Identify which cell holds the provided text, then report its [X, Y] central coordinate. 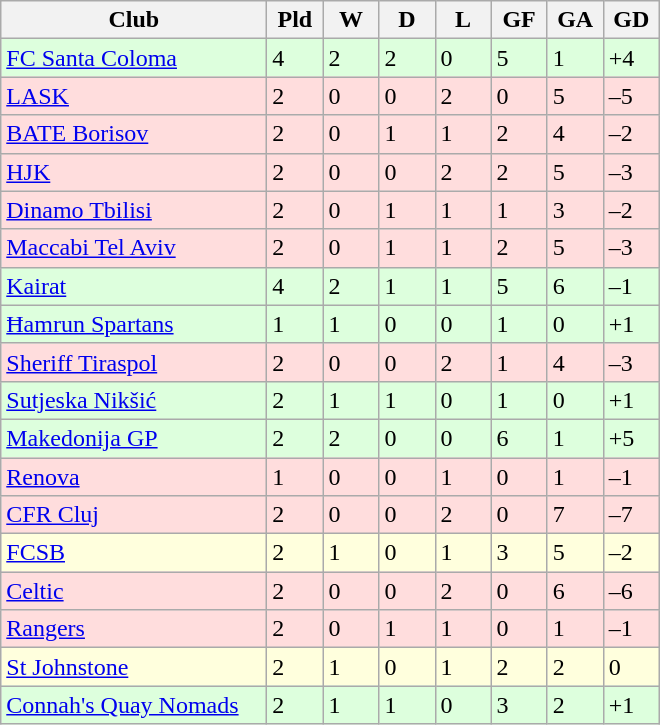
Club [134, 20]
St Johnstone [134, 667]
–5 [631, 96]
+4 [631, 58]
L [463, 20]
FCSB [134, 553]
–6 [631, 591]
Renova [134, 477]
Sutjeska Nikšić [134, 400]
Celtic [134, 591]
Pld [295, 20]
Kairat [134, 286]
W [351, 20]
Makedonija GP [134, 438]
Rangers [134, 629]
7 [575, 515]
Dinamo Tbilisi [134, 210]
+5 [631, 438]
GD [631, 20]
GA [575, 20]
D [407, 20]
Connah's Quay Nomads [134, 705]
Maccabi Tel Aviv [134, 248]
–7 [631, 515]
CFR Cluj [134, 515]
LASK [134, 96]
Sheriff Tiraspol [134, 362]
HJK [134, 172]
Ħamrun Spartans [134, 324]
BATE Borisov [134, 134]
GF [519, 20]
FC Santa Coloma [134, 58]
